Return [x, y] of the center of cell containing provided text 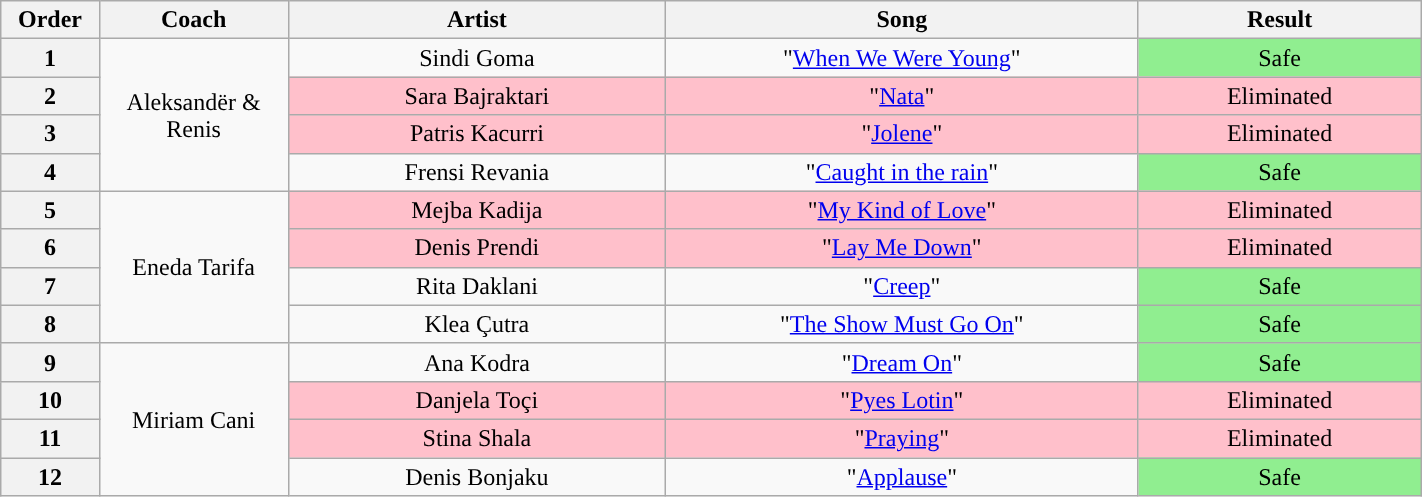
Song [902, 20]
"The Show Must Go On" [902, 324]
Rita Daklani [477, 286]
"Creep" [902, 286]
Ana Kodra [477, 362]
"Pyes Lotin" [902, 400]
Aleksandër & Renis [194, 115]
Danjela Toçi [477, 400]
Sara Bajraktari [477, 96]
Denis Bonjaku [477, 477]
9 [50, 362]
10 [50, 400]
7 [50, 286]
Miriam Cani [194, 419]
"Nata" [902, 96]
Stina Shala [477, 438]
"Dream On" [902, 362]
Sindi Goma [477, 58]
Coach [194, 20]
Denis Prendi [477, 248]
Patris Kacurri [477, 134]
3 [50, 134]
Klea Çutra [477, 324]
"My Kind of Love" [902, 210]
Eneda Tarifa [194, 267]
"Praying" [902, 438]
4 [50, 172]
Order [50, 20]
2 [50, 96]
"Caught in the rain" [902, 172]
1 [50, 58]
5 [50, 210]
11 [50, 438]
"Lay Me Down" [902, 248]
"Jolene" [902, 134]
Artist [477, 20]
"When We Were Young" [902, 58]
Frensi Revania [477, 172]
6 [50, 248]
Mejba Kadija [477, 210]
Result [1280, 20]
8 [50, 324]
"Applause" [902, 477]
12 [50, 477]
